Capture the cell that displays the provided text and extract its (x, y) central coordinate. 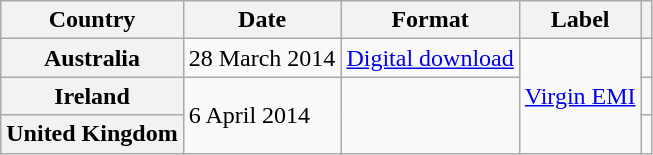
Label (580, 20)
Date (262, 20)
Digital download (430, 58)
Format (430, 20)
United Kingdom (92, 134)
28 March 2014 (262, 58)
Australia (92, 58)
Virgin EMI (580, 96)
Country (92, 20)
Ireland (92, 96)
6 April 2014 (262, 115)
